Find where the given text appears and provide that cell's center as (x, y) coordinate. 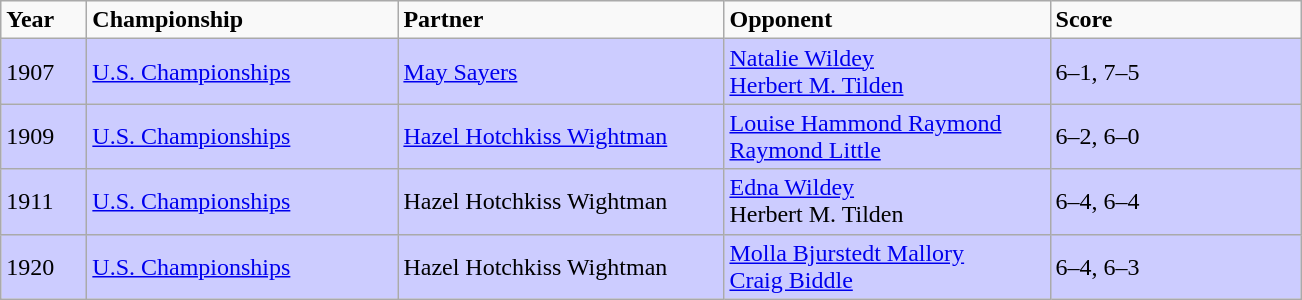
Championship (242, 20)
Louise Hammond Raymond Raymond Little (887, 136)
Molla Bjurstedt Mallory Craig Biddle (887, 266)
6–1, 7–5 (1176, 72)
6–4, 6–3 (1176, 266)
Opponent (887, 20)
1909 (44, 136)
1907 (44, 72)
Natalie Wildey Herbert M. Tilden (887, 72)
6–4, 6–4 (1176, 202)
6–2, 6–0 (1176, 136)
Partner (561, 20)
Year (44, 20)
Edna Wildey Herbert M. Tilden (887, 202)
1920 (44, 266)
May Sayers (561, 72)
Score (1176, 20)
1911 (44, 202)
